Search for the cell housing the specified text and yield its [x, y] center coordinate. 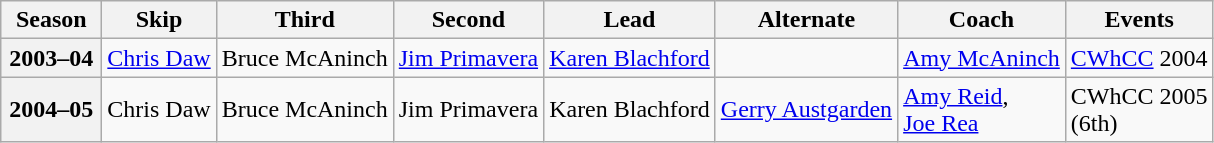
Third [304, 20]
CWhCC 2004 [1139, 58]
Amy Reid,Joe Rea [982, 110]
2004–05 [52, 110]
Coach [982, 20]
Amy McAninch [982, 58]
Lead [630, 20]
Alternate [806, 20]
Season [52, 20]
Skip [159, 20]
CWhCC 2005 (6th) [1139, 110]
2003–04 [52, 58]
Gerry Austgarden [806, 110]
Second [468, 20]
Events [1139, 20]
